Locate the cell with the specified text and output its [x, y] center coordinate. 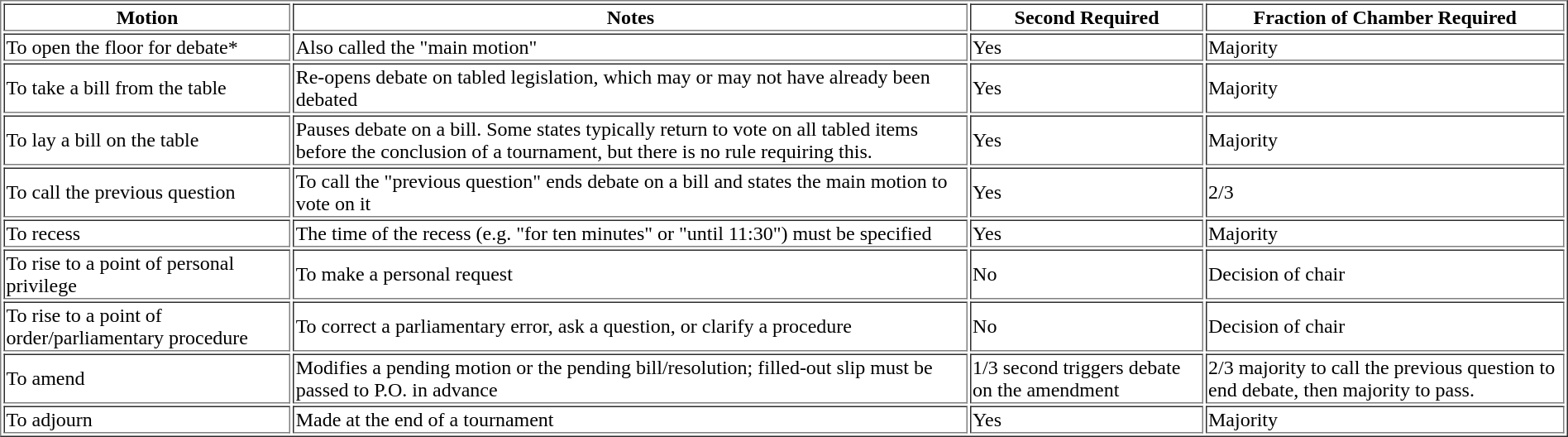
To take a bill from the table [147, 88]
To correct a parliamentary error, ask a question, or clarify a procedure [630, 326]
Also called the "main motion" [630, 46]
Made at the end of a tournament [630, 419]
To make a personal request [630, 275]
To lay a bill on the table [147, 141]
To adjourn [147, 419]
To open the floor for debate* [147, 46]
Motion [147, 17]
To recess [147, 233]
Modifies a pending motion or the pending bill/resolution; filled-out slip must be passed to P.O. in advance [630, 379]
Fraction of Chamber Required [1385, 17]
To rise to a point of personal privilege [147, 275]
2/3 [1385, 192]
The time of the recess (e.g. "for ten minutes" or "until 11:30") must be specified [630, 233]
Second Required [1087, 17]
To call the previous question [147, 192]
2/3 majority to call the previous question to end debate, then majority to pass. [1385, 379]
To amend [147, 379]
To call the "previous question" ends debate on a bill and states the main motion to vote on it [630, 192]
1/3 second triggers debate on the amendment [1087, 379]
Re-opens debate on tabled legislation, which may or may not have already been debated [630, 88]
Notes [630, 17]
To rise to a point of order/parliamentary procedure [147, 326]
